Locate the cell with the specified text and output its [X, Y] center coordinate. 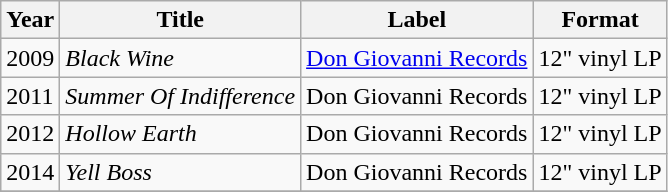
2009 [30, 58]
Black Wine [180, 58]
Yell Boss [180, 172]
2014 [30, 172]
Hollow Earth [180, 134]
Year [30, 20]
Label [417, 20]
Title [180, 20]
Format [600, 20]
2011 [30, 96]
Summer Of Indifference [180, 96]
2012 [30, 134]
